Determine the (x, y) coordinate at the center of the cell enclosing the given text.  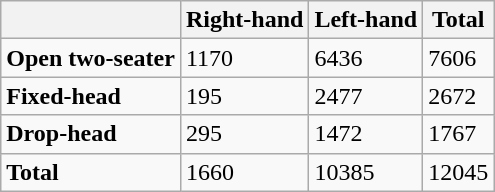
1660 (244, 172)
10385 (366, 172)
1170 (244, 58)
295 (244, 134)
2477 (366, 96)
6436 (366, 58)
Right-hand (244, 20)
Fixed-head (91, 96)
12045 (458, 172)
1767 (458, 134)
Drop-head (91, 134)
1472 (366, 134)
7606 (458, 58)
Open two-seater (91, 58)
2672 (458, 96)
195 (244, 96)
Left-hand (366, 20)
